Locate the cell with the specified text and output its [X, Y] center coordinate. 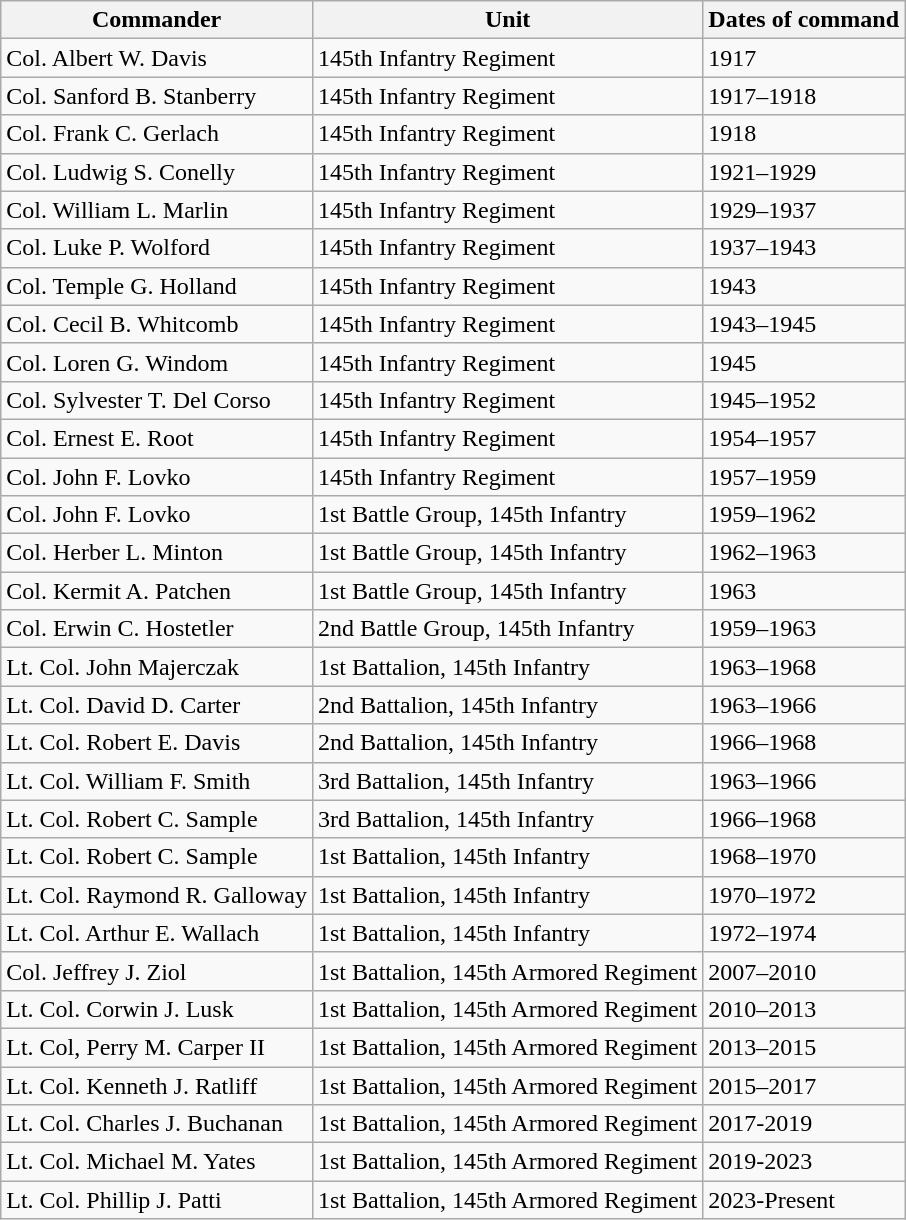
1959–1963 [804, 629]
Col. Jeffrey J. Ziol [157, 971]
1970–1972 [804, 895]
Lt. Col. Raymond R. Galloway [157, 895]
Col. Frank C. Gerlach [157, 134]
Col. Herber L. Minton [157, 553]
2007–2010 [804, 971]
2010–2013 [804, 1009]
Col. Albert W. Davis [157, 58]
Lt. Col. Corwin J. Lusk [157, 1009]
Lt. Col. John Majerczak [157, 667]
Unit [507, 20]
1963 [804, 591]
1917–1918 [804, 96]
2nd Battle Group, 145th Infantry [507, 629]
Lt. Col. Arthur E. Wallach [157, 933]
1962–1963 [804, 553]
Commander [157, 20]
1963–1968 [804, 667]
1957–1959 [804, 477]
Lt. Col, Perry M. Carper II [157, 1047]
1929–1937 [804, 210]
2013–2015 [804, 1047]
Col. Cecil B. Whitcomb [157, 324]
1954–1957 [804, 438]
Dates of command [804, 20]
Col. Erwin C. Hostetler [157, 629]
1937–1943 [804, 248]
2015–2017 [804, 1085]
Col. Luke P. Wolford [157, 248]
Lt. Col. Charles J. Buchanan [157, 1124]
Col. Temple G. Holland [157, 286]
1943–1945 [804, 324]
Col. Ludwig S. Conelly [157, 172]
Col. Sylvester T. Del Corso [157, 400]
Lt. Col. Michael M. Yates [157, 1162]
1945 [804, 362]
1945–1952 [804, 400]
Lt. Col. Kenneth J. Ratliff [157, 1085]
Lt. Col. David D. Carter [157, 705]
Col. Ernest E. Root [157, 438]
Lt. Col. Phillip J. Patti [157, 1200]
2019-2023 [804, 1162]
1917 [804, 58]
Col. William L. Marlin [157, 210]
Lt. Col. Robert E. Davis [157, 743]
1959–1962 [804, 515]
1968–1970 [804, 857]
1943 [804, 286]
1972–1974 [804, 933]
Col. Sanford B. Stanberry [157, 96]
Lt. Col. William F. Smith [157, 781]
1921–1929 [804, 172]
2023-Present [804, 1200]
1918 [804, 134]
Col. Kermit A. Patchen [157, 591]
Col. Loren G. Windom [157, 362]
2017-2019 [804, 1124]
